Detect which cell encompasses the target text, then output its [x, y] center coordinate. 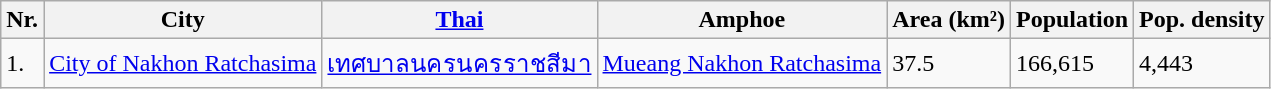
Thai [460, 20]
Area (km²) [949, 20]
166,615 [1072, 64]
4,443 [1202, 64]
City [183, 20]
1. [22, 64]
เทศบาลนครนครราชสีมา [460, 64]
City of Nakhon Ratchasima [183, 64]
Pop. density [1202, 20]
Nr. [22, 20]
37.5 [949, 64]
Mueang Nakhon Ratchasima [742, 64]
Amphoe [742, 20]
Population [1072, 20]
